Extract the [X, Y] coordinate from the center of the cell holding the provided text.  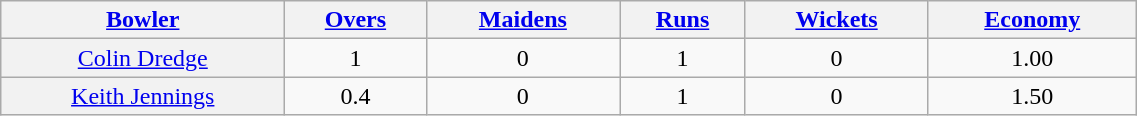
1.50 [1032, 96]
Overs [356, 20]
Bowler [143, 20]
0.4 [356, 96]
Wickets [836, 20]
Economy [1032, 20]
Maidens [523, 20]
Colin Dredge [143, 58]
Runs [683, 20]
Keith Jennings [143, 96]
1.00 [1032, 58]
